Determine the [x, y] coordinate at the center of the cell enclosing the given text.  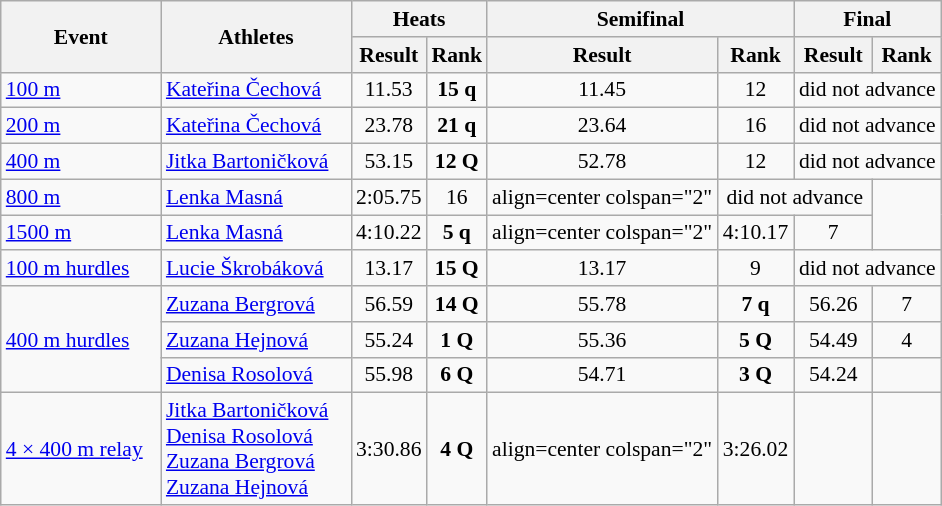
Event [81, 36]
Zuzana Bergrová [256, 304]
4:10.17 [756, 233]
7 q [756, 304]
23.64 [602, 126]
56.59 [388, 304]
100 m hurdles [81, 269]
1 Q [456, 340]
3:30.86 [388, 449]
Athletes [256, 36]
2:05.75 [388, 197]
11.53 [388, 90]
Denisa Rosolová [256, 375]
4 × 400 m relay [81, 449]
3 Q [756, 375]
54.49 [834, 340]
55.24 [388, 340]
15 Q [456, 269]
400 m hurdles [81, 340]
Lucie Škrobáková [256, 269]
23.78 [388, 126]
55.36 [602, 340]
400 m [81, 162]
Semifinal [640, 19]
1500 m [81, 233]
Jitka BartoničkováDenisa RosolováZuzana BergrováZuzana Hejnová [256, 449]
54.24 [834, 375]
15 q [456, 90]
53.15 [388, 162]
4:10.22 [388, 233]
200 m [81, 126]
55.98 [388, 375]
Heats [419, 19]
4 [907, 340]
800 m [81, 197]
5 Q [756, 340]
4 Q [456, 449]
54.71 [602, 375]
55.78 [602, 304]
6 Q [456, 375]
56.26 [834, 304]
Final [868, 19]
14 Q [456, 304]
52.78 [602, 162]
100 m [81, 90]
3:26.02 [756, 449]
9 [756, 269]
Zuzana Hejnová [256, 340]
Jitka Bartoničková [256, 162]
21 q [456, 126]
11.45 [602, 90]
5 q [456, 233]
12 Q [456, 162]
